Determine the [X, Y] coordinate at the center of the cell enclosing the given text.  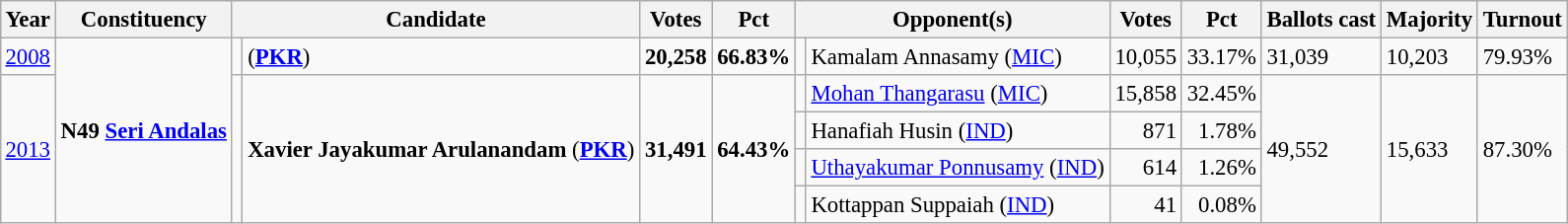
Constituency [144, 20]
Mohan Thangarasu (MIC) [958, 94]
87.30% [1523, 149]
Candidate [436, 20]
32.45% [1221, 94]
614 [1146, 168]
20,258 [677, 56]
31,039 [1321, 56]
0.08% [1221, 205]
10,055 [1146, 56]
Kamalam Annasamy (MIC) [958, 56]
2013 [28, 149]
Hanafiah Husin (IND) [958, 131]
15,633 [1430, 149]
871 [1146, 131]
2008 [28, 56]
1.78% [1221, 131]
Uthayakumar Ponnusamy (IND) [958, 168]
49,552 [1321, 149]
Kottappan Suppaiah (IND) [958, 205]
Xavier Jayakumar Arulanandam (PKR) [442, 149]
N49 Seri Andalas [144, 130]
15,858 [1146, 94]
(PKR) [442, 56]
Majority [1430, 20]
Turnout [1523, 20]
1.26% [1221, 168]
79.93% [1523, 56]
10,203 [1430, 56]
Opponent(s) [953, 20]
Year [28, 20]
64.43% [753, 149]
33.17% [1221, 56]
66.83% [753, 56]
41 [1146, 205]
31,491 [677, 149]
Ballots cast [1321, 20]
